Scan for the cell matching the given text and deliver its [X, Y] coordinate at center. 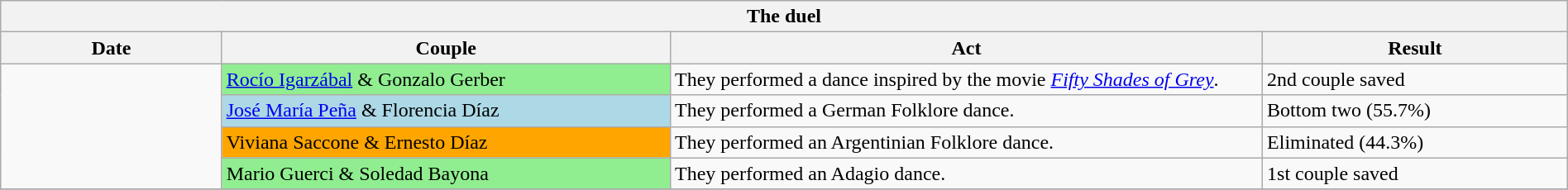
Rocío Igarzábal & Gonzalo Gerber [446, 79]
Act [966, 48]
José María Peña & Florencia Díaz [446, 111]
Viviana Saccone & Ernesto Díaz [446, 142]
They performed an Adagio dance. [966, 173]
Result [1416, 48]
The duel [784, 17]
Bottom two (55.7%) [1416, 111]
Date [111, 48]
They performed a German Folklore dance. [966, 111]
Eliminated (44.3%) [1416, 142]
They performed a dance inspired by the movie Fifty Shades of Grey. [966, 79]
They performed an Argentinian Folklore dance. [966, 142]
Mario Guerci & Soledad Bayona [446, 173]
Couple [446, 48]
1st couple saved [1416, 173]
2nd couple saved [1416, 79]
